Output the (x, y) coordinate of the center of the cell containing the given text.  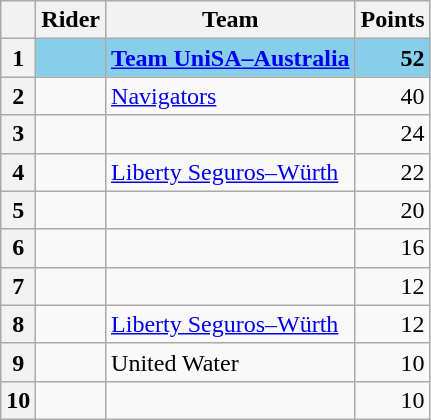
United Water (231, 362)
5 (18, 210)
Team UniSA–Australia (231, 58)
3 (18, 134)
Points (392, 20)
16 (392, 248)
40 (392, 96)
8 (18, 324)
20 (392, 210)
1 (18, 58)
52 (392, 58)
4 (18, 172)
9 (18, 362)
Rider (71, 20)
24 (392, 134)
Team (231, 20)
6 (18, 248)
22 (392, 172)
Navigators (231, 96)
7 (18, 286)
2 (18, 96)
